Pinpoint the cell where the given text exists, returning its (X, Y) midpoint coordinate. 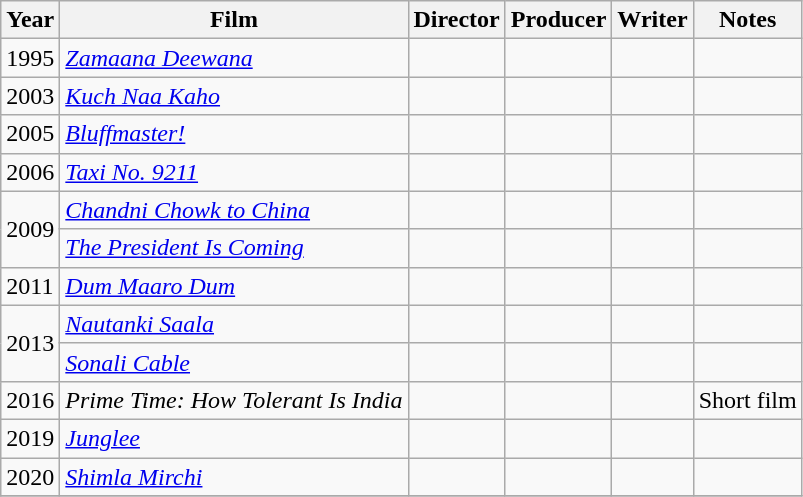
2013 (30, 343)
2006 (30, 172)
2019 (30, 438)
Year (30, 20)
2011 (30, 286)
Producer (558, 20)
Film (234, 20)
2003 (30, 96)
Director (456, 20)
Bluffmaster! (234, 134)
The President Is Coming (234, 248)
Shimla Mirchi (234, 477)
Kuch Naa Kaho (234, 96)
Notes (748, 20)
Nautanki Saala (234, 324)
Sonali Cable (234, 362)
Writer (652, 20)
2005 (30, 134)
Short film (748, 400)
Prime Time: How Tolerant Is India (234, 400)
2009 (30, 229)
Chandni Chowk to China (234, 210)
1995 (30, 58)
Zamaana Deewana (234, 58)
2016 (30, 400)
2020 (30, 477)
Dum Maaro Dum (234, 286)
Junglee (234, 438)
Taxi No. 9211 (234, 172)
